Determine the [X, Y] coordinate at the center of the cell enclosing the given text.  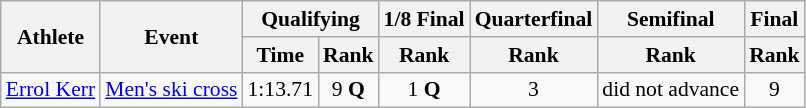
Errol Kerr [50, 90]
1:13.71 [280, 90]
3 [534, 90]
1 Q [424, 90]
Event [171, 36]
Time [280, 55]
did not advance [670, 90]
9 Q [348, 90]
Athlete [50, 36]
9 [774, 90]
1/8 Final [424, 19]
Men's ski cross [171, 90]
Semifinal [670, 19]
Quarterfinal [534, 19]
Final [774, 19]
Qualifying [311, 19]
